Scan for the cell matching the given text and deliver its (X, Y) coordinate at center. 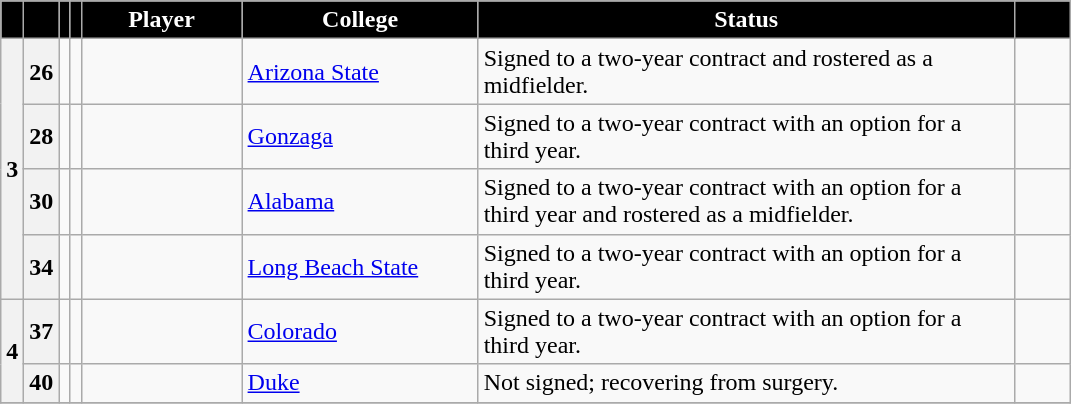
Status (746, 20)
28 (42, 136)
Alabama (360, 202)
Colorado (360, 332)
College (360, 20)
30 (42, 202)
37 (42, 332)
26 (42, 72)
4 (12, 350)
3 (12, 169)
34 (42, 266)
Gonzaga (360, 136)
Not signed; recovering from surgery. (746, 383)
40 (42, 383)
Signed to a two-year contract and rostered as a midfielder. (746, 72)
Player (162, 20)
Arizona State (360, 72)
Long Beach State (360, 266)
Signed to a two-year contract with an option for a third year and rostered as a midfielder. (746, 202)
Duke (360, 383)
